Capture the cell that displays the provided text and extract its (X, Y) central coordinate. 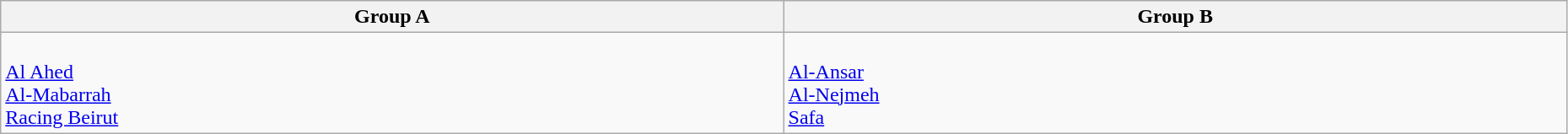
Al Ahed Al-Mabarrah Racing Beirut (392, 83)
Group B (1175, 17)
Group A (392, 17)
Al-Ansar Al-Nejmeh Safa (1175, 83)
